Return [X, Y] of the center of cell containing provided text 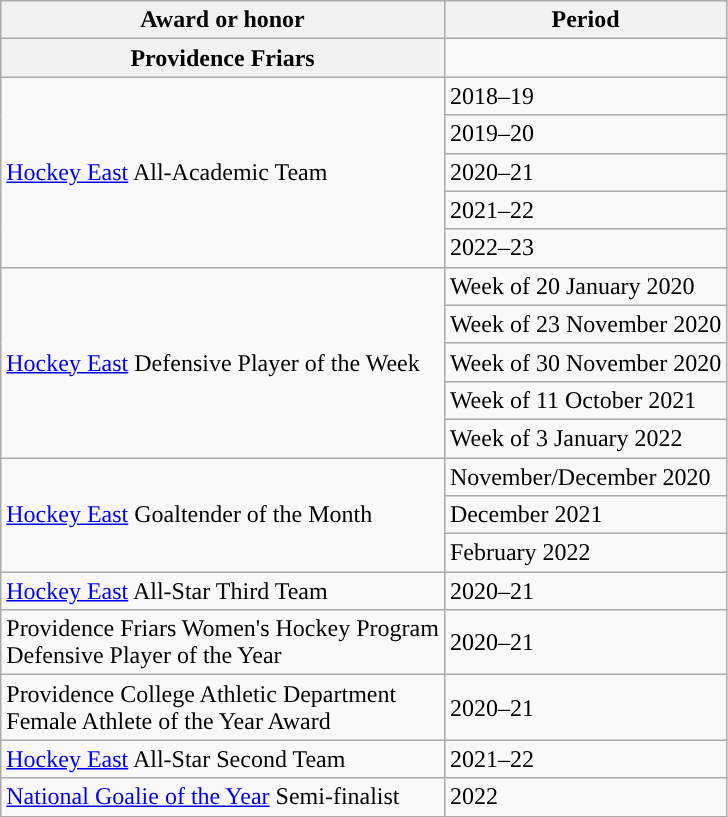
Week of 23 November 2020 [585, 324]
Providence Friars [223, 58]
National Goalie of the Year Semi-finalist [223, 797]
November/December 2020 [585, 477]
2018–19 [585, 96]
February 2022 [585, 553]
Week of 11 October 2021 [585, 400]
Providence College Athletic DepartmentFemale Athlete of the Year Award [223, 708]
Hockey East All-Star Third Team [223, 591]
Hockey East Goaltender of the Month [223, 515]
December 2021 [585, 515]
2022 [585, 797]
Hockey East All-Academic Team [223, 172]
Hockey East All-Star Second Team [223, 759]
Award or honor [223, 20]
Hockey East Defensive Player of the Week [223, 362]
2019–20 [585, 134]
Week of 30 November 2020 [585, 362]
Providence Friars Women's Hockey ProgramDefensive Player of the Year [223, 642]
2022–23 [585, 248]
Week of 3 January 2022 [585, 438]
Period [585, 20]
Week of 20 January 2020 [585, 286]
